Output the [x, y] coordinate of the center of the cell containing the given text.  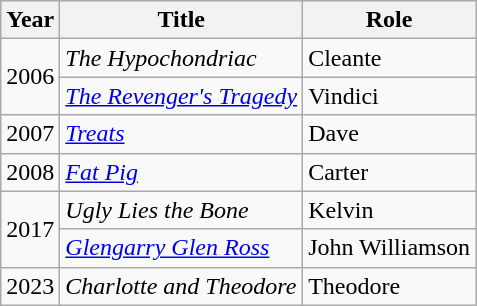
Title [182, 20]
Vindici [390, 96]
Cleante [390, 58]
Kelvin [390, 210]
2006 [30, 77]
The Hypochondriac [182, 58]
Dave [390, 134]
Ugly Lies the Bone [182, 210]
Theodore [390, 286]
Charlotte and Theodore [182, 286]
Fat Pig [182, 172]
Year [30, 20]
The Revenger's Tragedy [182, 96]
Role [390, 20]
Carter [390, 172]
Glengarry Glen Ross [182, 248]
2023 [30, 286]
2008 [30, 172]
2017 [30, 229]
John Williamson [390, 248]
Treats [182, 134]
2007 [30, 134]
